Identify which cell holds the provided text, then report its [x, y] central coordinate. 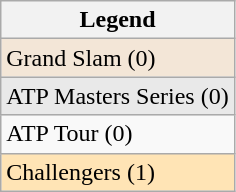
Grand Slam (0) [118, 58]
ATP Tour (0) [118, 134]
Legend [118, 20]
ATP Masters Series (0) [118, 96]
Challengers (1) [118, 172]
